Provide the (x, y) coordinate of the cell's center where the given text is located.  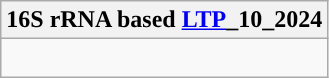
16S rRNA based LTP_10_2024 (164, 20)
